Extract the [x, y] coordinate from the center of the cell holding the provided text.  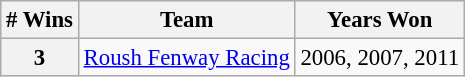
3 [40, 58]
2006, 2007, 2011 [380, 58]
Roush Fenway Racing [186, 58]
Years Won [380, 20]
Team [186, 20]
# Wins [40, 20]
